Extract the [x, y] coordinate from the center of the cell holding the provided text.  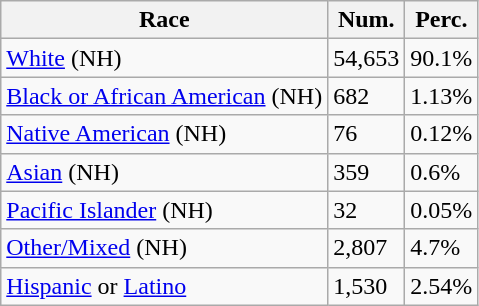
Black or African American (NH) [164, 96]
0.12% [442, 134]
Perc. [442, 20]
32 [366, 210]
White (NH) [164, 58]
0.05% [442, 210]
76 [366, 134]
Other/Mixed (NH) [164, 248]
Asian (NH) [164, 172]
2,807 [366, 248]
0.6% [442, 172]
Hispanic or Latino [164, 286]
4.7% [442, 248]
Pacific Islander (NH) [164, 210]
Native American (NH) [164, 134]
682 [366, 96]
2.54% [442, 286]
359 [366, 172]
1.13% [442, 96]
90.1% [442, 58]
54,653 [366, 58]
Num. [366, 20]
Race [164, 20]
1,530 [366, 286]
